Return [X, Y] of the center of cell containing provided text 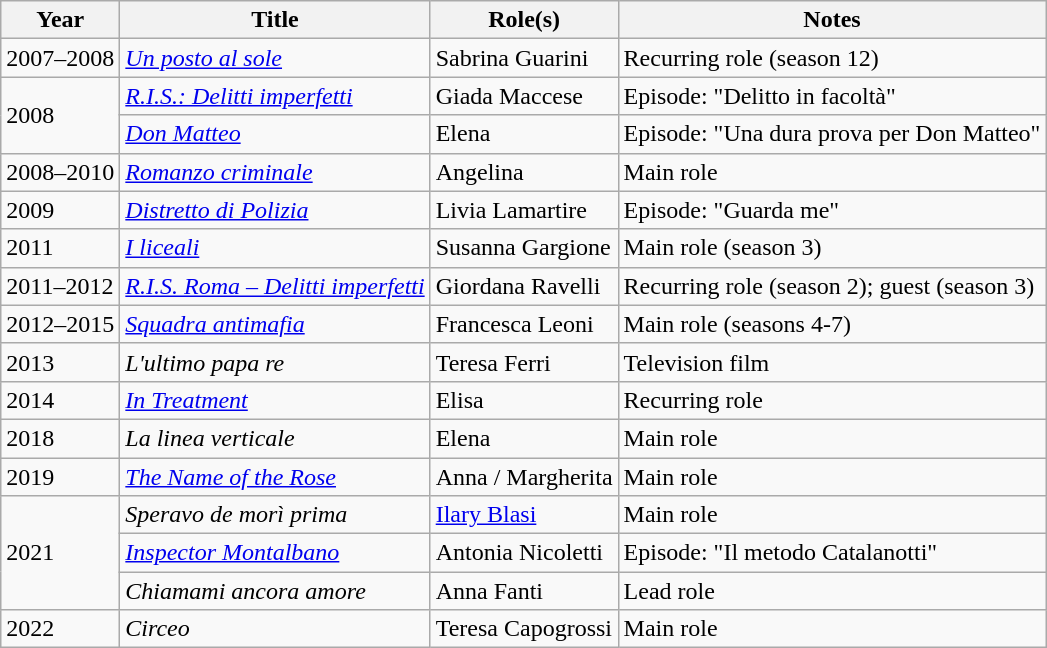
Ilary Blasi [524, 515]
Television film [832, 362]
Antonia Nicoletti [524, 553]
Title [275, 20]
The Name of the Rose [275, 477]
Giada Maccese [524, 96]
Teresa Capogrossi [524, 629]
Year [60, 20]
2011 [60, 248]
Inspector Montalbano [275, 553]
Angelina [524, 172]
L'ultimo papa re [275, 362]
Recurring role (season 12) [832, 58]
Teresa Ferri [524, 362]
2021 [60, 553]
Romanzo criminale [275, 172]
Chiamami ancora amore [275, 591]
Don Matteo [275, 134]
2009 [60, 210]
Episode: "Delitto in facoltà" [832, 96]
Anna Fanti [524, 591]
Main role (season 3) [832, 248]
Livia Lamartire [524, 210]
2022 [60, 629]
Distretto di Polizia [275, 210]
2007–2008 [60, 58]
Role(s) [524, 20]
R.I.S. Roma – Delitti imperfetti [275, 286]
2018 [60, 438]
2008–2010 [60, 172]
In Treatment [275, 400]
2019 [60, 477]
Recurring role [832, 400]
2011–2012 [60, 286]
Francesca Leoni [524, 324]
I liceali [275, 248]
2014 [60, 400]
Un posto al sole [275, 58]
La linea verticale [275, 438]
Episode: "Una dura prova per Don Matteo" [832, 134]
Sabrina Guarini [524, 58]
Main role (seasons 4-7) [832, 324]
Speravo de morì prima [275, 515]
Elisa [524, 400]
2013 [60, 362]
Episode: "Guarda me" [832, 210]
Giordana Ravelli [524, 286]
Lead role [832, 591]
Squadra antimafia [275, 324]
2008 [60, 115]
2012–2015 [60, 324]
Recurring role (season 2); guest (season 3) [832, 286]
Notes [832, 20]
Episode: "Il metodo Catalanotti" [832, 553]
Anna / Margherita [524, 477]
Circeo [275, 629]
R.I.S.: Delitti imperfetti [275, 96]
Susanna Gargione [524, 248]
